Return [X, Y] of the center of cell containing provided text 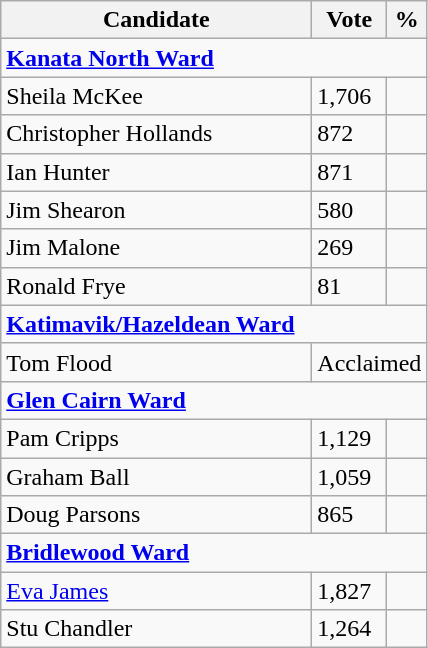
Pam Cripps [156, 438]
Acclaimed [370, 362]
81 [350, 286]
% [407, 20]
Eva James [156, 591]
Tom Flood [156, 362]
Jim Malone [156, 248]
Christopher Hollands [156, 134]
Sheila McKee [156, 96]
1,827 [350, 591]
Katimavik/Hazeldean Ward [214, 324]
269 [350, 248]
1,264 [350, 629]
Doug Parsons [156, 515]
580 [350, 210]
Ronald Frye [156, 286]
1,129 [350, 438]
Kanata North Ward [214, 58]
Candidate [156, 20]
1,706 [350, 96]
865 [350, 515]
Vote [350, 20]
872 [350, 134]
Jim Shearon [156, 210]
871 [350, 172]
Glen Cairn Ward [214, 400]
Graham Ball [156, 477]
Ian Hunter [156, 172]
Stu Chandler [156, 629]
Bridlewood Ward [214, 553]
1,059 [350, 477]
